Provide the [x, y] coordinate of the cell's center where the given text is located.  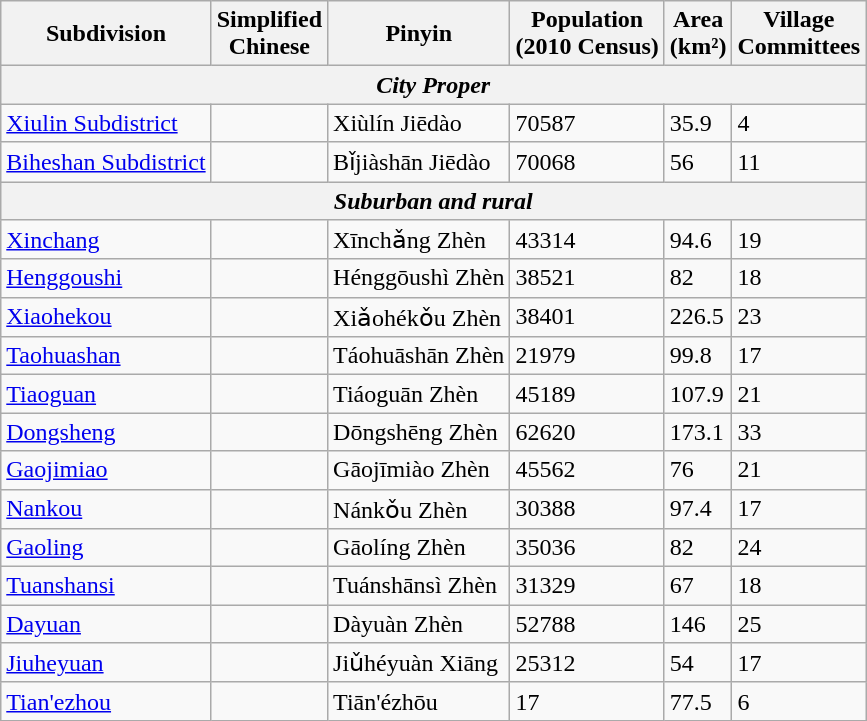
30388 [587, 509]
70068 [587, 162]
25312 [587, 663]
Nankou [106, 509]
Táohuāshān Zhèn [419, 356]
Tiaoguan [106, 394]
52788 [587, 624]
Henggoushi [106, 278]
Dàyuàn Zhèn [419, 624]
70587 [587, 123]
Xiaohekou [106, 317]
94.6 [698, 240]
107.9 [698, 394]
38401 [587, 317]
25 [799, 624]
Tiáoguān Zhèn [419, 394]
35.9 [698, 123]
45189 [587, 394]
77.5 [698, 701]
SimplifiedChinese [269, 34]
Subdivision [106, 34]
Nánkǒu Zhèn [419, 509]
35036 [587, 548]
Bǐjiàshān Jiēdào [419, 162]
Area(km²) [698, 34]
24 [799, 548]
Tuánshānsì Zhèn [419, 586]
Xīnchǎng Zhèn [419, 240]
Dōngshēng Zhèn [419, 432]
33 [799, 432]
Hénggōushì Zhèn [419, 278]
Dongsheng [106, 432]
Pinyin [419, 34]
43314 [587, 240]
56 [698, 162]
21979 [587, 356]
Population(2010 Census) [587, 34]
Xiulin Subdistrict [106, 123]
31329 [587, 586]
Taohuashan [106, 356]
226.5 [698, 317]
38521 [587, 278]
Suburban and rural [434, 201]
19 [799, 240]
54 [698, 663]
146 [698, 624]
Jiuheyuan [106, 663]
Xiùlín Jiēdào [419, 123]
76 [698, 470]
4 [799, 123]
Tian'ezhou [106, 701]
Biheshan Subdistrict [106, 162]
Gāojīmiào Zhèn [419, 470]
Tuanshansi [106, 586]
45562 [587, 470]
Xinchang [106, 240]
VillageCommittees [799, 34]
Dayuan [106, 624]
11 [799, 162]
City Proper [434, 85]
6 [799, 701]
173.1 [698, 432]
Gaoling [106, 548]
Jiǔhéyuàn Xiāng [419, 663]
Tiān'ézhōu [419, 701]
99.8 [698, 356]
23 [799, 317]
Xiǎohékǒu Zhèn [419, 317]
Gāolíng Zhèn [419, 548]
Gaojimiao [106, 470]
67 [698, 586]
97.4 [698, 509]
62620 [587, 432]
